Detect which cell encompasses the target text, then output its (X, Y) center coordinate. 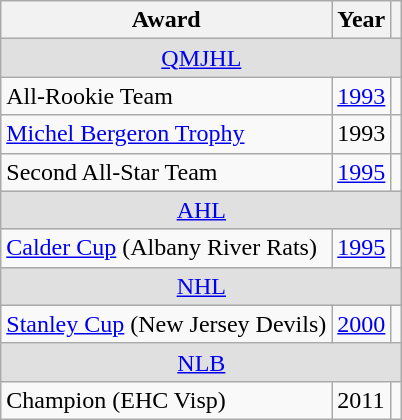
QMJHL (202, 58)
2000 (362, 324)
Year (362, 20)
Champion (EHC Visp) (166, 400)
All-Rookie Team (166, 96)
AHL (202, 210)
Second All-Star Team (166, 172)
NHL (202, 286)
NLB (202, 362)
2011 (362, 400)
Award (166, 20)
Michel Bergeron Trophy (166, 134)
Calder Cup (Albany River Rats) (166, 248)
Stanley Cup (New Jersey Devils) (166, 324)
